Determine the [X, Y] coordinate at the center of the cell enclosing the given text.  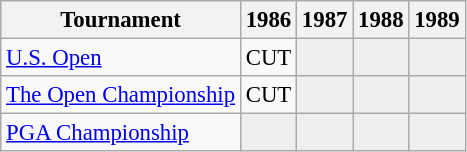
1989 [437, 20]
1988 [381, 20]
U.S. Open [121, 58]
1987 [325, 20]
The Open Championship [121, 95]
Tournament [121, 20]
1986 [268, 20]
PGA Championship [121, 133]
